Return (x, y) of the center of cell containing provided text 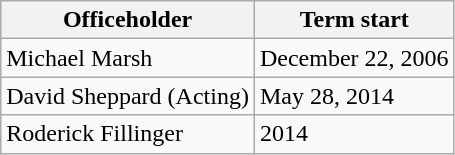
Michael Marsh (128, 58)
David Sheppard (Acting) (128, 96)
May 28, 2014 (354, 96)
2014 (354, 134)
Roderick Fillinger (128, 134)
Term start (354, 20)
December 22, 2006 (354, 58)
Officeholder (128, 20)
